Search for the cell housing the specified text and yield its [X, Y] center coordinate. 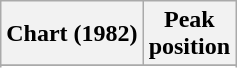
Peakposition [189, 34]
Chart (1982) [72, 34]
